Find where the given text appears and provide that cell's center as [X, Y] coordinate. 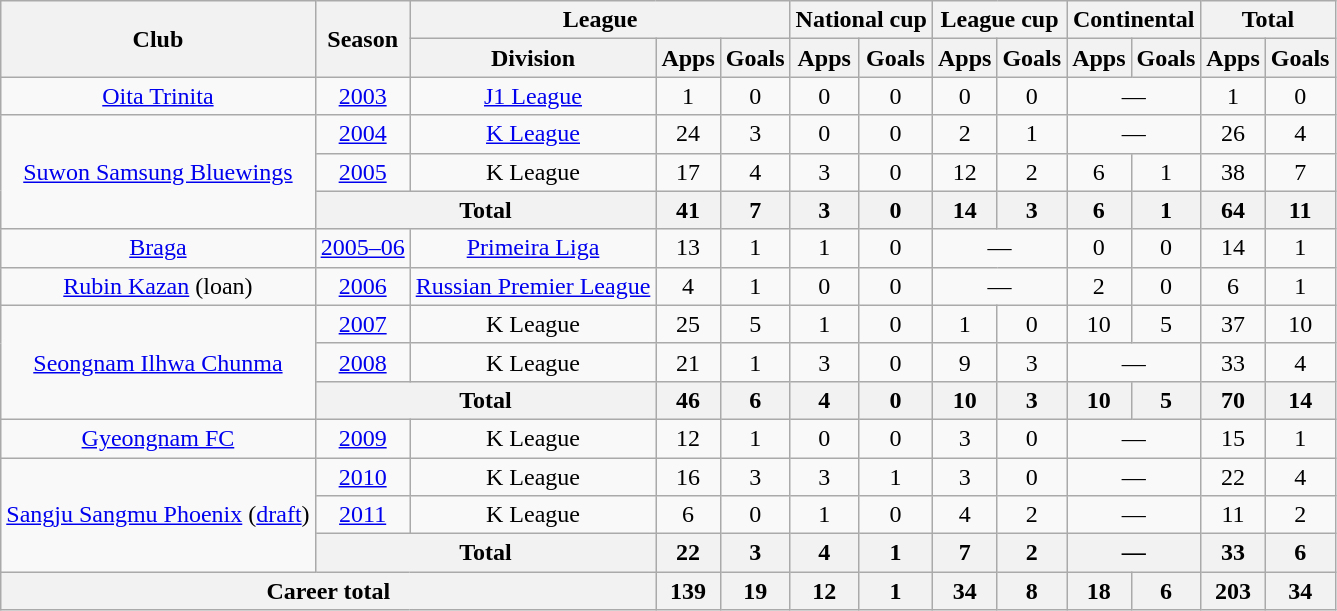
Division [533, 58]
Career total [328, 591]
2011 [362, 515]
19 [755, 591]
37 [1233, 324]
64 [1233, 210]
Continental [1134, 20]
26 [1233, 134]
League [600, 20]
2009 [362, 438]
League cup [999, 20]
Oita Trinita [158, 96]
2010 [362, 477]
2004 [362, 134]
Suwon Samsung Bluewings [158, 172]
2008 [362, 362]
15 [1233, 438]
Seongnam Ilhwa Chunma [158, 362]
18 [1099, 591]
Primeira Liga [533, 248]
2007 [362, 324]
Russian Premier League [533, 286]
139 [688, 591]
Club [158, 39]
24 [688, 134]
2005 [362, 172]
38 [1233, 172]
Braga [158, 248]
17 [688, 172]
2006 [362, 286]
Sangju Sangmu Phoenix (draft) [158, 515]
8 [1032, 591]
41 [688, 210]
National cup [861, 20]
Rubin Kazan (loan) [158, 286]
46 [688, 400]
13 [688, 248]
2005–06 [362, 248]
Gyeongnam FC [158, 438]
J1 League [533, 96]
70 [1233, 400]
16 [688, 477]
2003 [362, 96]
9 [964, 362]
Season [362, 39]
21 [688, 362]
203 [1233, 591]
25 [688, 324]
